Return the (x, y) coordinate for the center point of the cell that contains the specified text.  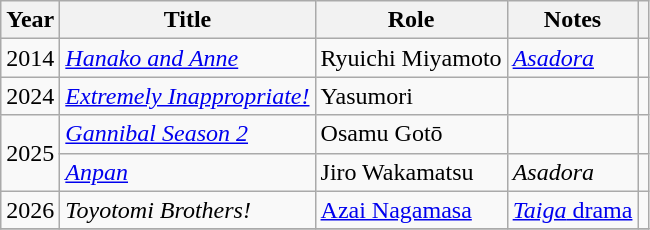
Role (411, 20)
Notes (572, 20)
Toyotomi Brothers! (188, 210)
Gannibal Season 2 (188, 134)
Jiro Wakamatsu (411, 172)
Hanako and Anne (188, 58)
Azai Nagamasa (411, 210)
Osamu Gotō (411, 134)
Taiga drama (572, 210)
2026 (30, 210)
Title (188, 20)
2025 (30, 153)
Ryuichi Miyamoto (411, 58)
2024 (30, 96)
Yasumori (411, 96)
Year (30, 20)
Anpan (188, 172)
Extremely Inappropriate! (188, 96)
2014 (30, 58)
